Search for the cell housing the specified text and yield its [X, Y] center coordinate. 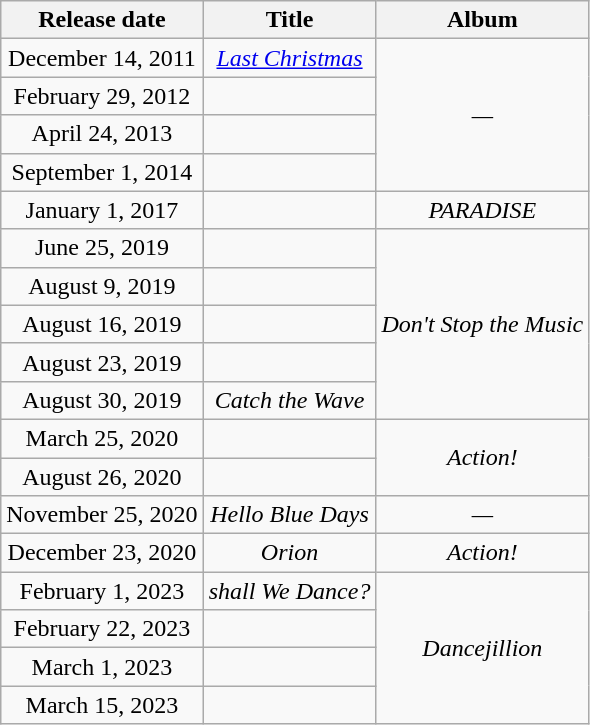
August 26, 2020 [102, 477]
February 1, 2023 [102, 591]
February 29, 2012 [102, 96]
August 30, 2019 [102, 400]
December 14, 2011 [102, 58]
August 9, 2019 [102, 286]
September 1, 2014 [102, 172]
August 23, 2019 [102, 362]
Orion [290, 553]
December 23, 2020 [102, 553]
Hello Blue Days [290, 515]
April 24, 2013 [102, 134]
January 1, 2017 [102, 210]
March 25, 2020 [102, 438]
PARADISE [482, 210]
Don't Stop the Music [482, 324]
March 1, 2023 [102, 667]
Dancejillion [482, 648]
February 22, 2023 [102, 629]
Release date [102, 20]
June 25, 2019 [102, 248]
Last Christmas [290, 58]
Album [482, 20]
shall We Dance? [290, 591]
August 16, 2019 [102, 324]
March 15, 2023 [102, 705]
Catch the Wave [290, 400]
Title [290, 20]
November 25, 2020 [102, 515]
